For the text-containing cell, return its midpoint in (X, Y) coordinate format. 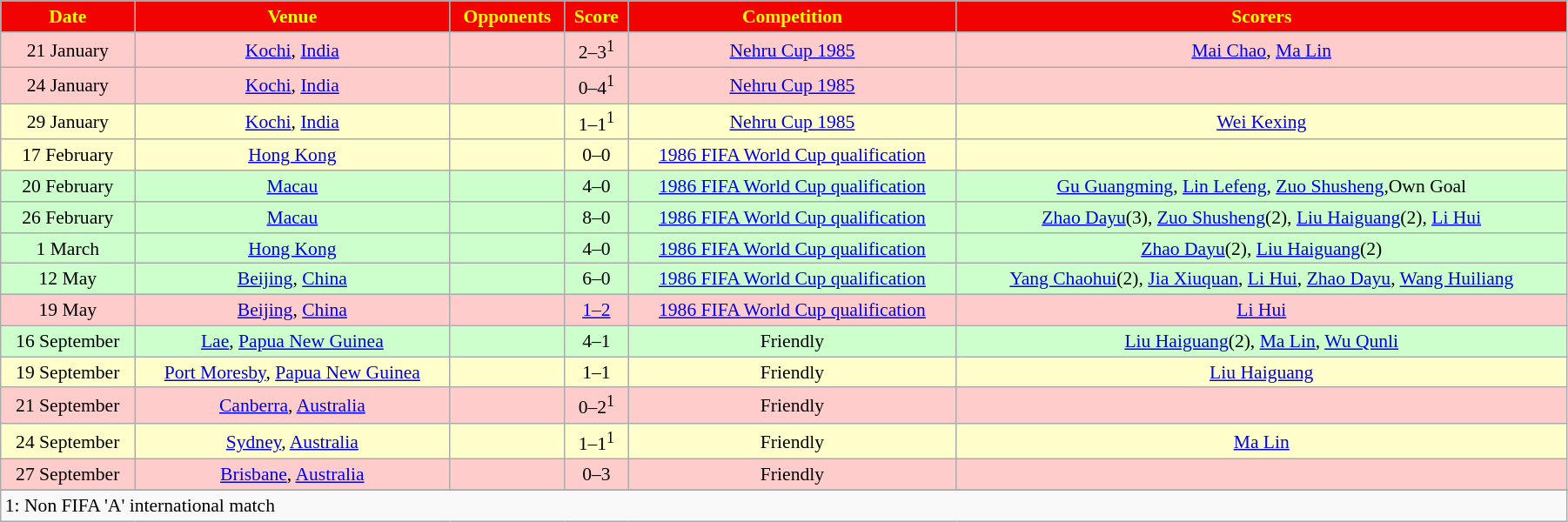
1–1 (597, 372)
4–1 (597, 341)
24 January (68, 85)
1 March (68, 249)
26 February (68, 217)
Opponents (507, 17)
6–0 (597, 279)
1–2 (597, 311)
0–41 (597, 85)
19 September (68, 372)
27 September (68, 475)
Liu Haiguang(2), Ma Lin, Wu Qunli (1262, 341)
19 May (68, 311)
17 February (68, 156)
Canberra, Australia (292, 405)
16 September (68, 341)
2–31 (597, 50)
Venue (292, 17)
Scorers (1262, 17)
Yang Chaohui(2), Jia Xiuquan, Li Hui, Zhao Dayu, Wang Huiliang (1262, 279)
21 January (68, 50)
Score (597, 17)
Gu Guangming, Lin Lefeng, Zuo Shusheng,Own Goal (1262, 186)
Ma Lin (1262, 442)
Port Moresby, Papua New Guinea (292, 372)
0–21 (597, 405)
8–0 (597, 217)
29 January (68, 122)
Brisbane, Australia (292, 475)
Liu Haiguang (1262, 372)
0–3 (597, 475)
Li Hui (1262, 311)
Lae, Papua New Guinea (292, 341)
12 May (68, 279)
21 September (68, 405)
Date (68, 17)
1: Non FIFA 'A' international match (784, 506)
Sydney, Australia (292, 442)
Wei Kexing (1262, 122)
Competition (792, 17)
20 February (68, 186)
Zhao Dayu(3), Zuo Shusheng(2), Liu Haiguang(2), Li Hui (1262, 217)
Zhao Dayu(2), Liu Haiguang(2) (1262, 249)
24 September (68, 442)
0–0 (597, 156)
Mai Chao, Ma Lin (1262, 50)
